Scan for the cell matching the given text and deliver its [x, y] coordinate at center. 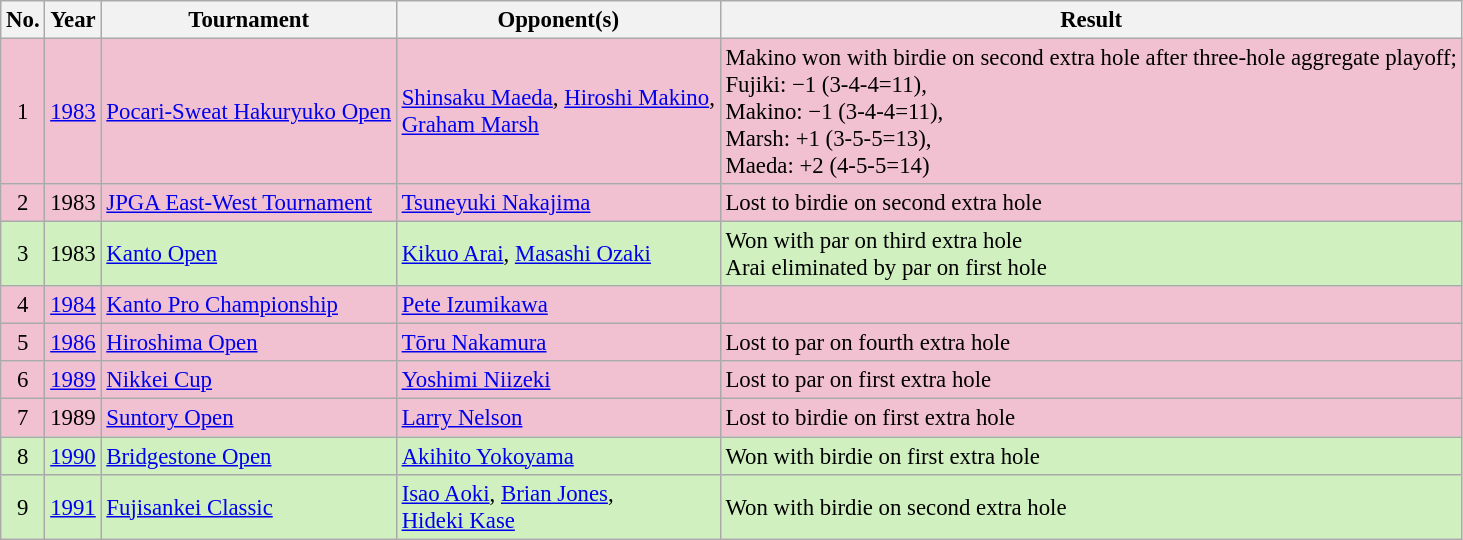
Pocari-Sweat Hakuryuko Open [248, 112]
1 [23, 112]
2 [23, 203]
Yoshimi Niizeki [558, 381]
Year [73, 20]
Kikuo Arai, Masashi Ozaki [558, 254]
Suntory Open [248, 418]
6 [23, 381]
Won with birdie on second extra hole [1091, 506]
Pete Izumikawa [558, 305]
No. [23, 20]
Won with birdie on first extra hole [1091, 456]
Tournament [248, 20]
1991 [73, 506]
8 [23, 456]
9 [23, 506]
Tsuneyuki Nakajima [558, 203]
Larry Nelson [558, 418]
Hiroshima Open [248, 343]
Akihito Yokoyama [558, 456]
Bridgestone Open [248, 456]
Result [1091, 20]
JPGA East-West Tournament [248, 203]
1984 [73, 305]
1990 [73, 456]
1986 [73, 343]
Won with par on third extra holeArai eliminated by par on first hole [1091, 254]
Lost to par on fourth extra hole [1091, 343]
5 [23, 343]
Isao Aoki, Brian Jones, Hideki Kase [558, 506]
Lost to birdie on first extra hole [1091, 418]
Fujisankei Classic [248, 506]
Tōru Nakamura [558, 343]
Lost to par on first extra hole [1091, 381]
Shinsaku Maeda, Hiroshi Makino, Graham Marsh [558, 112]
Opponent(s) [558, 20]
Kanto Pro Championship [248, 305]
Kanto Open [248, 254]
Nikkei Cup [248, 381]
7 [23, 418]
Lost to birdie on second extra hole [1091, 203]
4 [23, 305]
3 [23, 254]
